Find where the given text appears and provide that cell's center as (X, Y) coordinate. 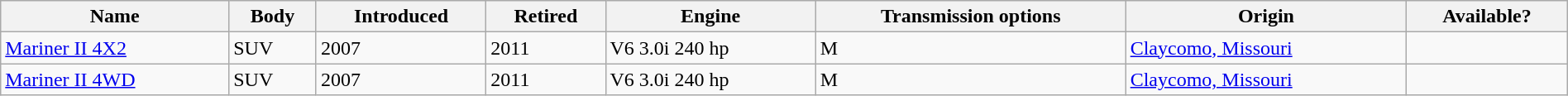
Transmission options (971, 17)
Engine (710, 17)
Mariner II 4X2 (115, 48)
Body (273, 17)
Retired (546, 17)
Introduced (400, 17)
Mariner II 4WD (115, 79)
Origin (1266, 17)
Name (115, 17)
Available? (1487, 17)
